Determine the (X, Y) coordinate at the center of the cell enclosing the given text.  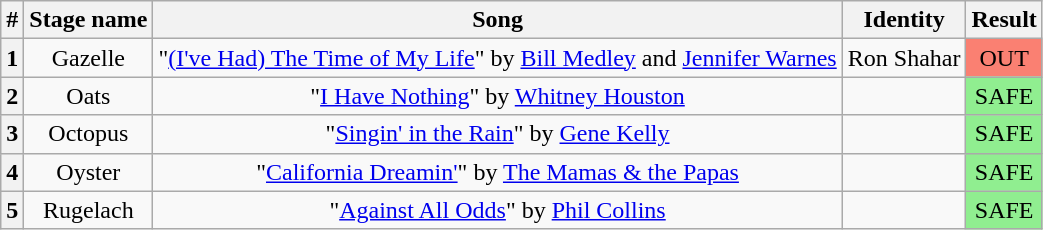
Oyster (88, 172)
1 (12, 58)
"Singin' in the Rain" by Gene Kelly (498, 134)
Song (498, 20)
Octopus (88, 134)
3 (12, 134)
"Against All Odds" by Phil Collins (498, 210)
Gazelle (88, 58)
Oats (88, 96)
5 (12, 210)
Ron Shahar (904, 58)
Identity (904, 20)
OUT (1004, 58)
"California Dreamin'" by The Mamas & the Papas (498, 172)
# (12, 20)
Result (1004, 20)
Stage name (88, 20)
4 (12, 172)
2 (12, 96)
"(I've Had) The Time of My Life" by Bill Medley and Jennifer Warnes (498, 58)
"I Have Nothing" by Whitney Houston (498, 96)
Rugelach (88, 210)
